Search for the cell housing the specified text and yield its [x, y] center coordinate. 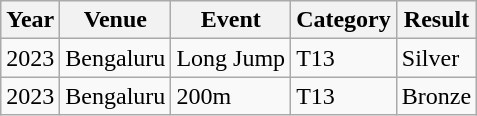
Result [436, 20]
Long Jump [231, 58]
200m [231, 96]
Year [30, 20]
Category [344, 20]
Venue [116, 20]
Silver [436, 58]
Bronze [436, 96]
Event [231, 20]
